Output the (x, y) coordinate of the center of the cell containing the given text.  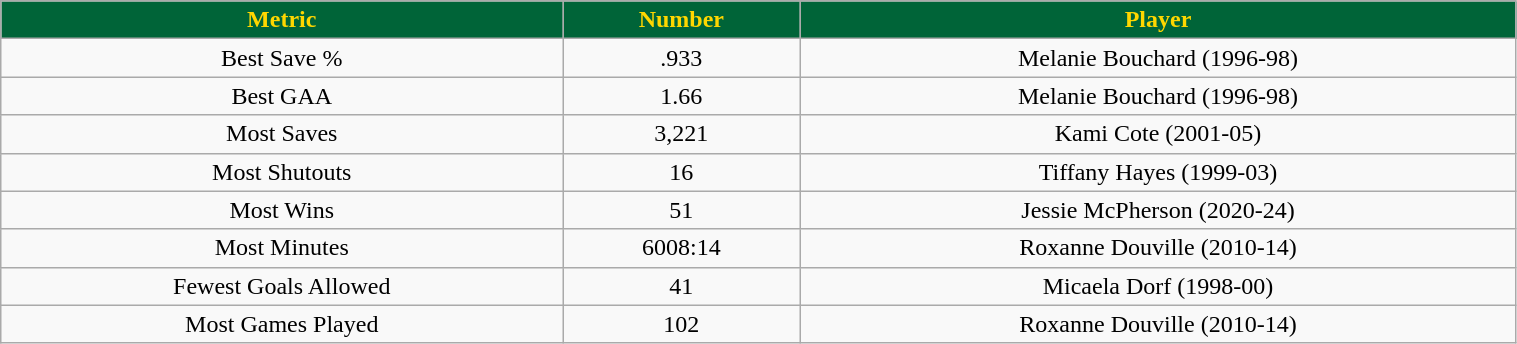
Metric (282, 20)
Most Wins (282, 210)
Most Shutouts (282, 172)
Tiffany Hayes (1999-03) (1158, 172)
1.66 (682, 96)
41 (682, 286)
Micaela Dorf (1998-00) (1158, 286)
16 (682, 172)
6008:14 (682, 248)
102 (682, 324)
Most Minutes (282, 248)
Number (682, 20)
Most Games Played (282, 324)
Player (1158, 20)
Best Save % (282, 58)
Kami Cote (2001-05) (1158, 134)
Fewest Goals Allowed (282, 286)
3,221 (682, 134)
Best GAA (282, 96)
51 (682, 210)
Jessie McPherson (2020-24) (1158, 210)
.933 (682, 58)
Most Saves (282, 134)
